Determine the (X, Y) coordinate at the center of the cell enclosing the given text.  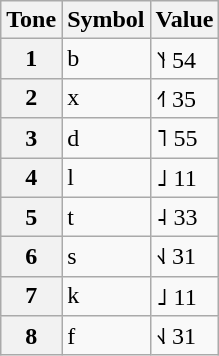
f (106, 336)
b (106, 59)
d (106, 138)
t (106, 217)
˧˥ 35 (184, 98)
˨ 33 (184, 217)
1 (32, 59)
3 (32, 138)
8 (32, 336)
l (106, 178)
5 (32, 217)
Tone (32, 20)
7 (32, 296)
4 (32, 178)
˥˧ 54 (184, 59)
Value (184, 20)
˥ 55 (184, 138)
x (106, 98)
6 (32, 257)
k (106, 296)
s (106, 257)
2 (32, 98)
Symbol (106, 20)
